Return the (x, y) coordinate for the center point of the cell that contains the specified text.  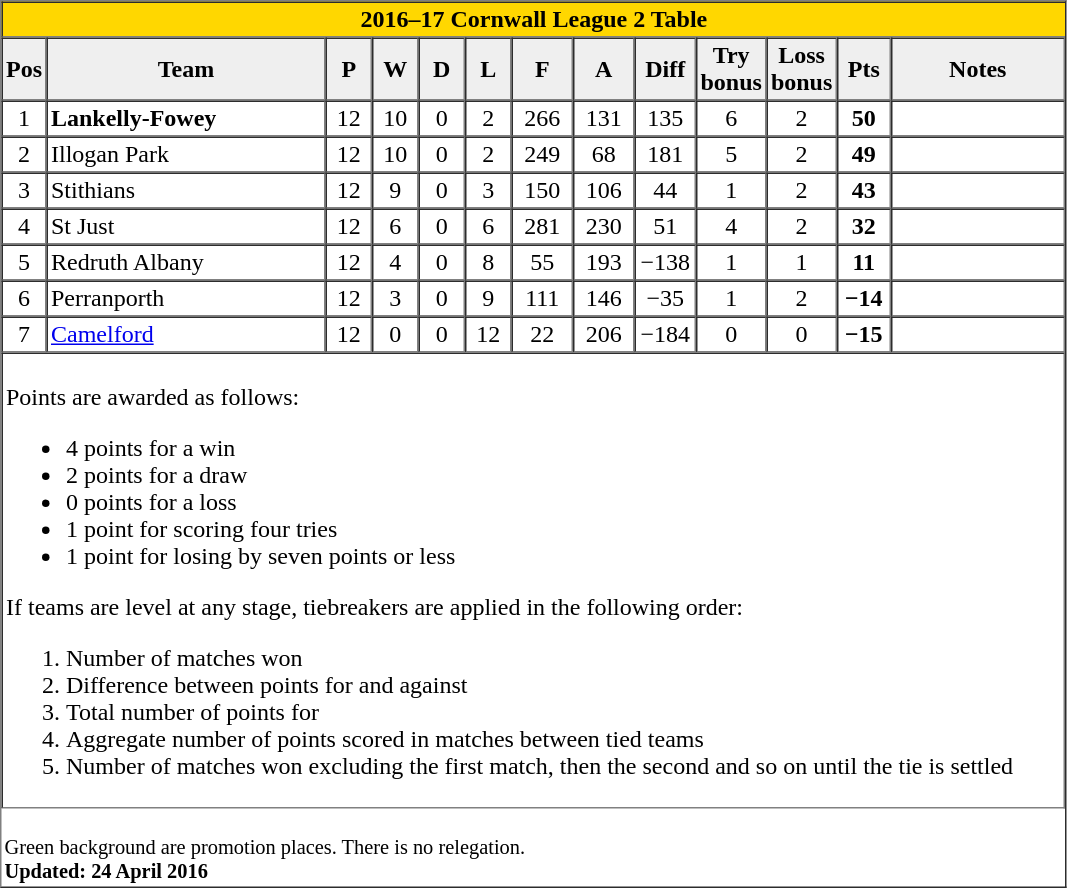
106 (604, 190)
F (543, 70)
49 (864, 154)
131 (604, 118)
Notes (978, 70)
A (604, 70)
Perranporth (186, 298)
W (395, 70)
51 (665, 226)
P (349, 70)
111 (543, 298)
Loss bonus (801, 70)
50 (864, 118)
Camelford (186, 334)
Try bonus (731, 70)
−184 (665, 334)
43 (864, 190)
Diff (665, 70)
44 (665, 190)
−35 (665, 298)
193 (604, 262)
55 (543, 262)
230 (604, 226)
L (488, 70)
−15 (864, 334)
St Just (186, 226)
281 (543, 226)
206 (604, 334)
181 (665, 154)
135 (665, 118)
Team (186, 70)
150 (543, 190)
Stithians (186, 190)
Pos (24, 70)
Lankelly-Fowey (186, 118)
Pts (864, 70)
11 (864, 262)
8 (488, 262)
68 (604, 154)
−14 (864, 298)
249 (543, 154)
32 (864, 226)
Green background are promotion places. There is no relegation. Updated: 24 April 2016 (534, 847)
22 (543, 334)
Redruth Albany (186, 262)
146 (604, 298)
7 (24, 334)
−138 (665, 262)
D (441, 70)
2016–17 Cornwall League 2 Table (534, 20)
Illogan Park (186, 154)
266 (543, 118)
